Provide the [X, Y] coordinate of the cell's center where the given text is located.  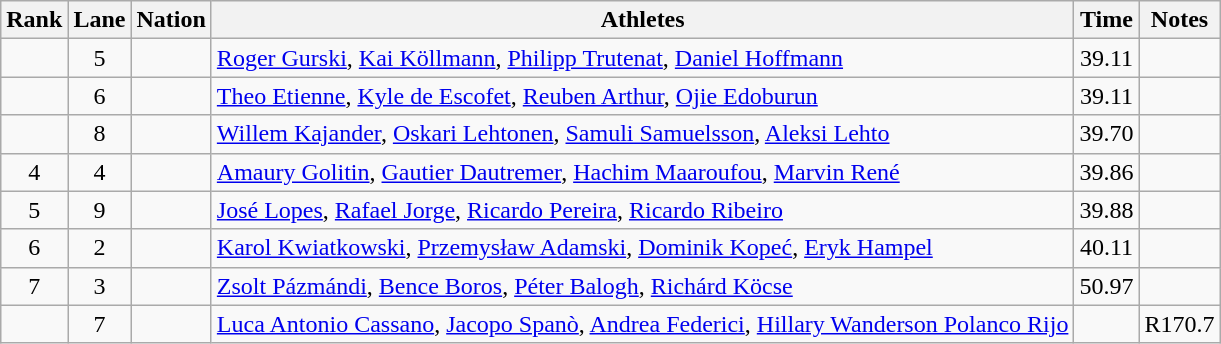
Karol Kwiatkowski, Przemysław Adamski, Dominik Kopeć, Eryk Hampel [642, 248]
José Lopes, Rafael Jorge, Ricardo Pereira, Ricardo Ribeiro [642, 210]
Amaury Golitin, Gautier Dautremer, Hachim Maaroufou, Marvin René [642, 172]
40.11 [1106, 248]
Time [1106, 20]
Theo Etienne, Kyle de Escofet, Reuben Arthur, Ojie Edoburun [642, 96]
2 [100, 248]
Lane [100, 20]
Zsolt Pázmándi, Bence Boros, Péter Balogh, Richárd Köcse [642, 286]
3 [100, 286]
Nation [171, 20]
Notes [1180, 20]
Willem Kajander, Oskari Lehtonen, Samuli Samuelsson, Aleksi Lehto [642, 134]
8 [100, 134]
39.86 [1106, 172]
R170.7 [1180, 324]
39.70 [1106, 134]
Rank [34, 20]
9 [100, 210]
Athletes [642, 20]
50.97 [1106, 286]
Luca Antonio Cassano, Jacopo Spanò, Andrea Federici, Hillary Wanderson Polanco Rijo [642, 324]
Roger Gurski, Kai Köllmann, Philipp Trutenat, Daniel Hoffmann [642, 58]
39.88 [1106, 210]
